Return the (x, y) coordinate for the center point of the cell that contains the specified text.  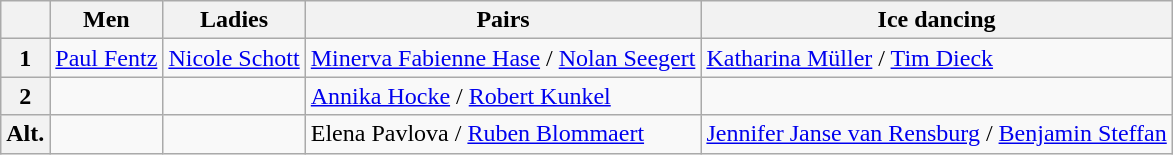
Paul Fentz (106, 58)
1 (26, 58)
Men (106, 20)
Ice dancing (936, 20)
2 (26, 96)
Minerva Fabienne Hase / Nolan Seegert (503, 58)
Pairs (503, 20)
Katharina Müller / Tim Dieck (936, 58)
Jennifer Janse van Rensburg / Benjamin Steffan (936, 134)
Annika Hocke / Robert Kunkel (503, 96)
Alt. (26, 134)
Elena Pavlova / Ruben Blommaert (503, 134)
Nicole Schott (234, 58)
Ladies (234, 20)
